Capture the cell that displays the provided text and extract its [X, Y] central coordinate. 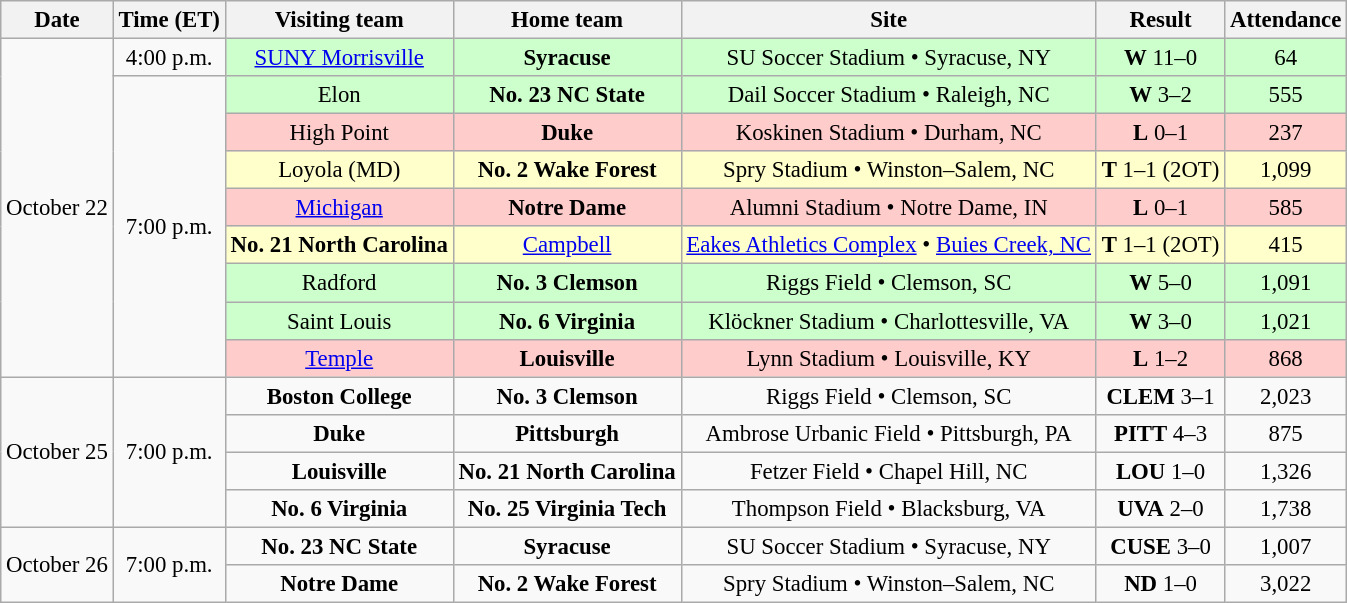
Temple [339, 358]
Date [57, 20]
No. 25 Virginia Tech [567, 509]
Time (ET) [169, 20]
Site [888, 20]
Radford [339, 283]
CUSE 3–0 [1160, 546]
1,007 [1286, 546]
Eakes Athletics Complex • Buies Creek, NC [888, 245]
Boston College [339, 396]
1,099 [1286, 170]
237 [1286, 133]
1,021 [1286, 321]
4:00 p.m. [169, 58]
Lynn Stadium • Louisville, KY [888, 358]
PITT 4–3 [1160, 433]
64 [1286, 58]
1,738 [1286, 509]
Home team [567, 20]
555 [1286, 95]
Koskinen Stadium • Durham, NC [888, 133]
UVA 2–0 [1160, 509]
Klöckner Stadium • Charlottesville, VA [888, 321]
L 1–2 [1160, 358]
Campbell [567, 245]
2,023 [1286, 396]
585 [1286, 208]
Pittsburgh [567, 433]
October 25 [57, 452]
1,326 [1286, 471]
875 [1286, 433]
SUNY Morrisville [339, 58]
Saint Louis [339, 321]
Elon [339, 95]
Visiting team [339, 20]
1,091 [1286, 283]
Dail Soccer Stadium • Raleigh, NC [888, 95]
W 3–0 [1160, 321]
Result [1160, 20]
Thompson Field • Blacksburg, VA [888, 509]
Attendance [1286, 20]
Loyola (MD) [339, 170]
Ambrose Urbanic Field • Pittsburgh, PA [888, 433]
415 [1286, 245]
W 11–0 [1160, 58]
ND 1–0 [1160, 584]
W 3–2 [1160, 95]
Michigan [339, 208]
High Point [339, 133]
October 26 [57, 564]
Alumni Stadium • Notre Dame, IN [888, 208]
LOU 1–0 [1160, 471]
Fetzer Field • Chapel Hill, NC [888, 471]
W 5–0 [1160, 283]
CLEM 3–1 [1160, 396]
868 [1286, 358]
3,022 [1286, 584]
October 22 [57, 208]
